Determine the (x, y) coordinate at the center of the cell enclosing the given text.  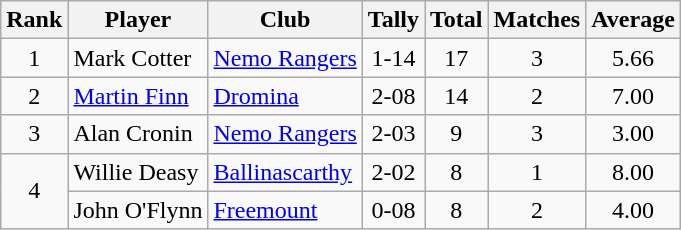
Total (456, 20)
Tally (393, 20)
Rank (34, 20)
Martin Finn (138, 96)
7.00 (634, 96)
Club (285, 20)
Freemount (285, 210)
Alan Cronin (138, 134)
8.00 (634, 172)
Matches (537, 20)
4 (34, 191)
Average (634, 20)
4.00 (634, 210)
2-03 (393, 134)
Mark Cotter (138, 58)
John O'Flynn (138, 210)
Dromina (285, 96)
0-08 (393, 210)
2-08 (393, 96)
17 (456, 58)
5.66 (634, 58)
Player (138, 20)
9 (456, 134)
Ballinascarthy (285, 172)
14 (456, 96)
2-02 (393, 172)
3.00 (634, 134)
Willie Deasy (138, 172)
1-14 (393, 58)
